Capture the cell that displays the provided text and extract its [x, y] central coordinate. 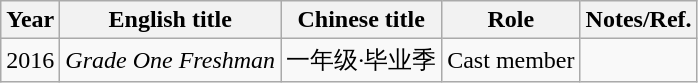
2016 [30, 60]
Role [511, 20]
Notes/Ref. [638, 20]
Cast member [511, 60]
Grade One Freshman [170, 60]
Chinese title [362, 20]
English title [170, 20]
Year [30, 20]
一年级·毕业季 [362, 60]
